Detect which cell encompasses the target text, then output its [x, y] center coordinate. 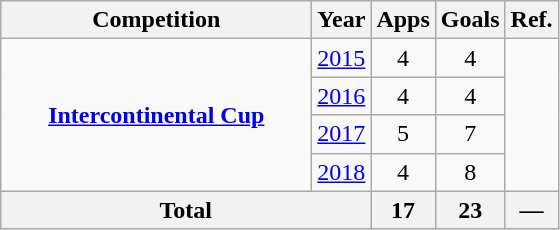
Competition [156, 20]
17 [403, 210]
Total [186, 210]
2018 [342, 172]
2016 [342, 96]
8 [470, 172]
Intercontinental Cup [156, 115]
Ref. [532, 20]
23 [470, 210]
Year [342, 20]
— [532, 210]
2017 [342, 134]
Apps [403, 20]
7 [470, 134]
Goals [470, 20]
5 [403, 134]
2015 [342, 58]
